Output the [X, Y] coordinate of the center of the cell containing the given text.  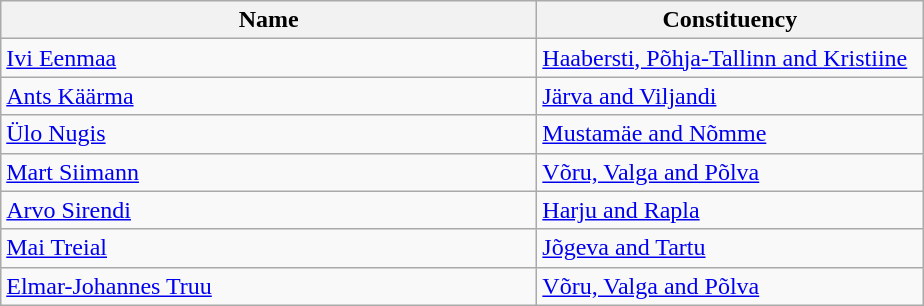
Ülo Nugis [269, 134]
Haabersti, Põhja-Tallinn and Kristiine [730, 58]
Ants Käärma [269, 96]
Mai Treial [269, 248]
Name [269, 20]
Mustamäe and Nõmme [730, 134]
Arvo Sirendi [269, 210]
Ivi Eenmaa [269, 58]
Elmar-Johannes Truu [269, 286]
Mart Siimann [269, 172]
Harju and Rapla [730, 210]
Constituency [730, 20]
Jõgeva and Tartu [730, 248]
Järva and Viljandi [730, 96]
